Scan for the cell matching the given text and deliver its (X, Y) coordinate at center. 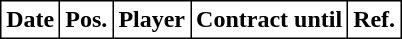
Pos. (86, 20)
Date (30, 20)
Player (152, 20)
Ref. (374, 20)
Contract until (270, 20)
